Locate the cell with the specified text and output its [X, Y] center coordinate. 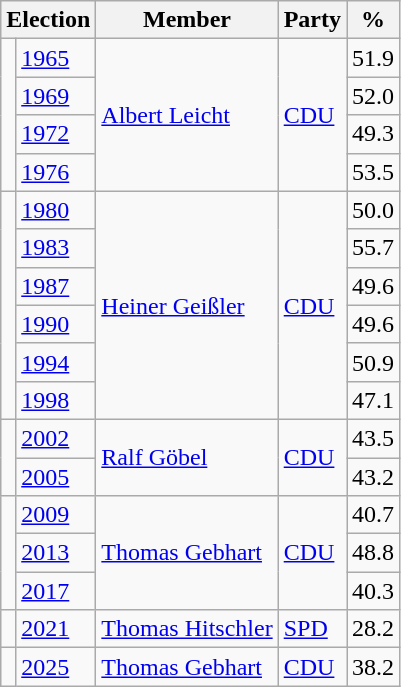
40.3 [374, 591]
53.5 [374, 172]
Albert Leicht [187, 115]
55.7 [374, 248]
50.0 [374, 210]
50.9 [374, 362]
1980 [56, 210]
Party [312, 20]
1994 [56, 362]
1972 [56, 134]
48.8 [374, 553]
Ralf Göbel [187, 457]
38.2 [374, 667]
1987 [56, 286]
40.7 [374, 515]
2025 [56, 667]
51.9 [374, 58]
2009 [56, 515]
Election [48, 20]
2005 [56, 477]
1983 [56, 248]
SPD [312, 629]
52.0 [374, 96]
1965 [56, 58]
47.1 [374, 400]
49.3 [374, 134]
Member [187, 20]
1990 [56, 324]
Thomas Hitschler [187, 629]
43.2 [374, 477]
2013 [56, 553]
28.2 [374, 629]
% [374, 20]
2017 [56, 591]
1998 [56, 400]
1976 [56, 172]
Heiner Geißler [187, 305]
2002 [56, 438]
1969 [56, 96]
2021 [56, 629]
43.5 [374, 438]
